Scan for the cell matching the given text and deliver its (x, y) coordinate at center. 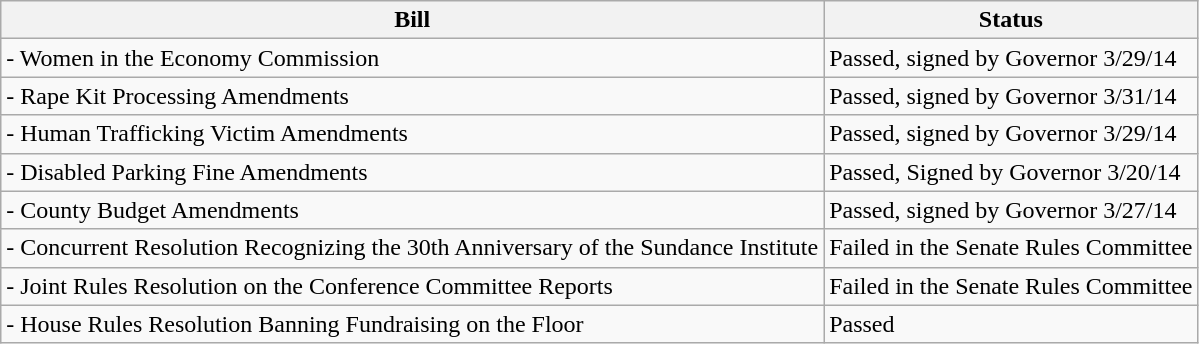
- Women in the Economy Commission (412, 58)
Status (1011, 20)
- Human Trafficking Victim Amendments (412, 134)
- County Budget Amendments (412, 210)
- Rape Kit Processing Amendments (412, 96)
- Joint Rules Resolution on the Conference Committee Reports (412, 286)
Passed (1011, 324)
Passed, signed by Governor 3/31/14 (1011, 96)
- House Rules Resolution Banning Fundraising on the Floor (412, 324)
Bill (412, 20)
- Concurrent Resolution Recognizing the 30th Anniversary of the Sundance Institute (412, 248)
Passed, Signed by Governor 3/20/14 (1011, 172)
- Disabled Parking Fine Amendments (412, 172)
Passed, signed by Governor 3/27/14 (1011, 210)
